Search for the cell housing the specified text and yield its (X, Y) center coordinate. 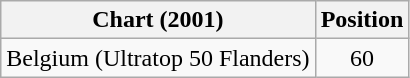
Chart (2001) (158, 20)
Belgium (Ultratop 50 Flanders) (158, 58)
60 (362, 58)
Position (362, 20)
